Capture the cell that displays the provided text and extract its [X, Y] central coordinate. 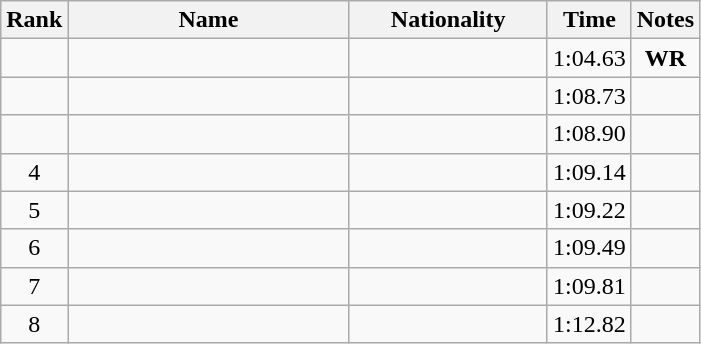
WR [665, 58]
1:12.82 [589, 324]
1:09.14 [589, 172]
1:04.63 [589, 58]
Nationality [448, 20]
1:09.22 [589, 210]
7 [34, 286]
Notes [665, 20]
8 [34, 324]
1:09.81 [589, 286]
1:08.90 [589, 134]
Rank [34, 20]
1:09.49 [589, 248]
5 [34, 210]
Name [208, 20]
Time [589, 20]
4 [34, 172]
6 [34, 248]
1:08.73 [589, 96]
